From the cell containing the given text, extract its center point as [x, y] coordinate. 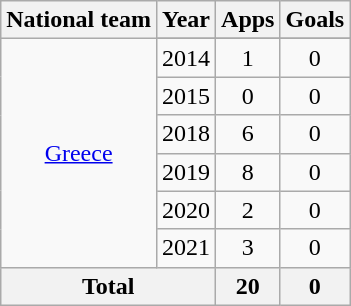
Goals [315, 20]
6 [248, 134]
Year [186, 20]
Total [108, 286]
2019 [186, 172]
Apps [248, 20]
2021 [186, 248]
2018 [186, 134]
Greece [79, 153]
20 [248, 286]
1 [248, 58]
2015 [186, 96]
8 [248, 172]
2014 [186, 58]
2020 [186, 210]
2 [248, 210]
National team [79, 20]
3 [248, 248]
